For the text-containing cell, return its midpoint in (x, y) coordinate format. 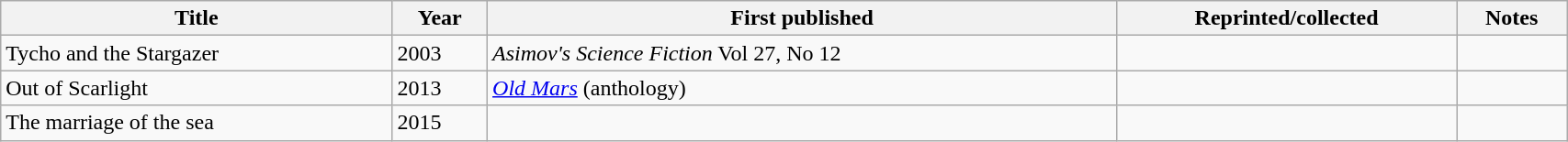
Title (197, 18)
Old Mars (anthology) (803, 88)
Notes (1512, 18)
2015 (440, 123)
Out of Scarlight (197, 88)
Asimov's Science Fiction Vol 27, No 12 (803, 53)
The marriage of the sea (197, 123)
2003 (440, 53)
Year (440, 18)
Reprinted/collected (1287, 18)
Tycho and the Stargazer (197, 53)
2013 (440, 88)
First published (803, 18)
